Return [x, y] of the center of cell containing provided text 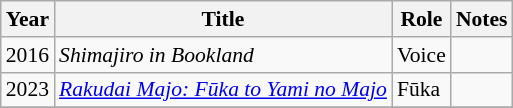
Voice [422, 55]
Shimajiro in Bookland [223, 55]
Fūka [422, 90]
Title [223, 19]
Notes [482, 19]
2023 [28, 90]
2016 [28, 55]
Year [28, 19]
Role [422, 19]
Rakudai Majo: Fūka to Yami no Majo [223, 90]
